Search for the cell housing the specified text and yield its [x, y] center coordinate. 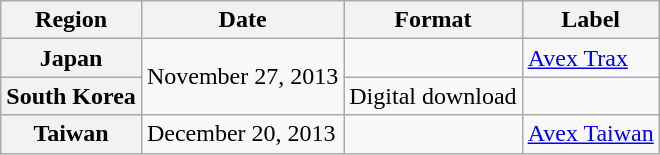
Digital download [433, 96]
Format [433, 20]
South Korea [72, 96]
November 27, 2013 [242, 77]
Region [72, 20]
December 20, 2013 [242, 134]
Label [590, 20]
Japan [72, 58]
Avex Taiwan [590, 134]
Avex Trax [590, 58]
Taiwan [72, 134]
Date [242, 20]
